Determine the (X, Y) coordinate at the center of the cell enclosing the given text.  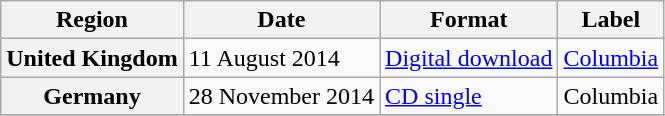
Germany (92, 96)
11 August 2014 (281, 58)
Label (611, 20)
28 November 2014 (281, 96)
Format (469, 20)
Region (92, 20)
CD single (469, 96)
United Kingdom (92, 58)
Digital download (469, 58)
Date (281, 20)
